Scan for the cell matching the given text and deliver its (X, Y) coordinate at center. 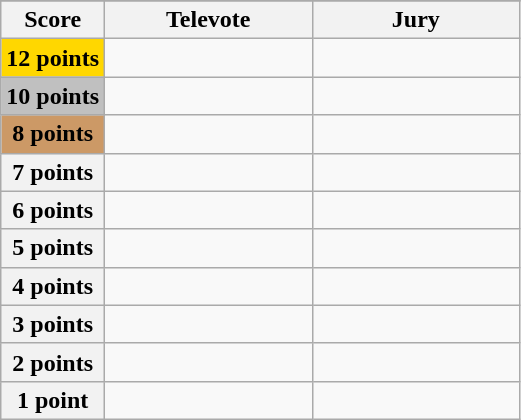
6 points (53, 210)
8 points (53, 134)
Jury (416, 20)
10 points (53, 96)
Score (53, 20)
5 points (53, 248)
4 points (53, 286)
7 points (53, 172)
3 points (53, 324)
2 points (53, 362)
1 point (53, 400)
Televote (209, 20)
12 points (53, 58)
